Capture the cell that displays the provided text and extract its (X, Y) central coordinate. 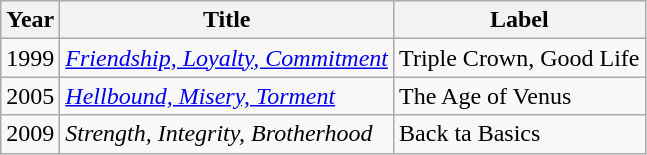
Label (520, 20)
Year (30, 20)
2005 (30, 96)
1999 (30, 58)
The Age of Venus (520, 96)
Triple Crown, Good Life (520, 58)
Hellbound, Misery, Torment (227, 96)
2009 (30, 134)
Back ta Basics (520, 134)
Strength, Integrity, Brotherhood (227, 134)
Friendship, Loyalty, Commitment (227, 58)
Title (227, 20)
